Output the (x, y) coordinate of the center of the cell containing the given text.  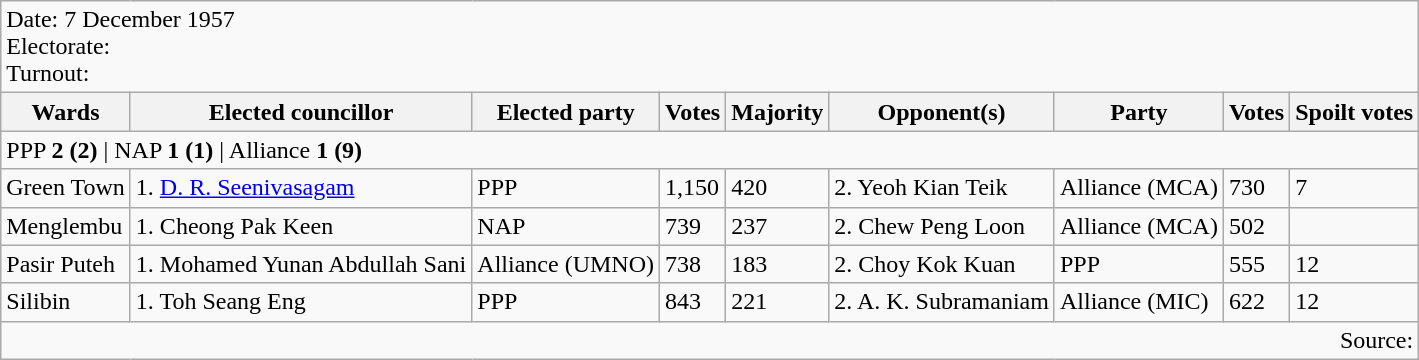
PPP 2 (2) | NAP 1 (1) | Alliance 1 (9) (710, 150)
2. Choy Kok Kuan (942, 264)
738 (693, 264)
Alliance (MIC) (1138, 302)
Majority (778, 112)
1. D. R. Seenivasagam (300, 188)
183 (778, 264)
1,150 (693, 188)
237 (778, 226)
502 (1256, 226)
2. A. K. Subramaniam (942, 302)
Menglembu (66, 226)
555 (1256, 264)
2. Yeoh Kian Teik (942, 188)
Spoilt votes (1354, 112)
843 (693, 302)
Party (1138, 112)
1. Cheong Pak Keen (300, 226)
Alliance (UMNO) (566, 264)
Elected councillor (300, 112)
739 (693, 226)
730 (1256, 188)
1. Mohamed Yunan Abdullah Sani (300, 264)
Elected party (566, 112)
Opponent(s) (942, 112)
221 (778, 302)
1. Toh Seang Eng (300, 302)
7 (1354, 188)
Silibin (66, 302)
Pasir Puteh (66, 264)
NAP (566, 226)
Date: 7 December 1957Electorate: Turnout: (710, 47)
2. Chew Peng Loon (942, 226)
420 (778, 188)
Green Town (66, 188)
622 (1256, 302)
Wards (66, 112)
Source: (710, 340)
